Locate the cell with the specified text and output its [X, Y] center coordinate. 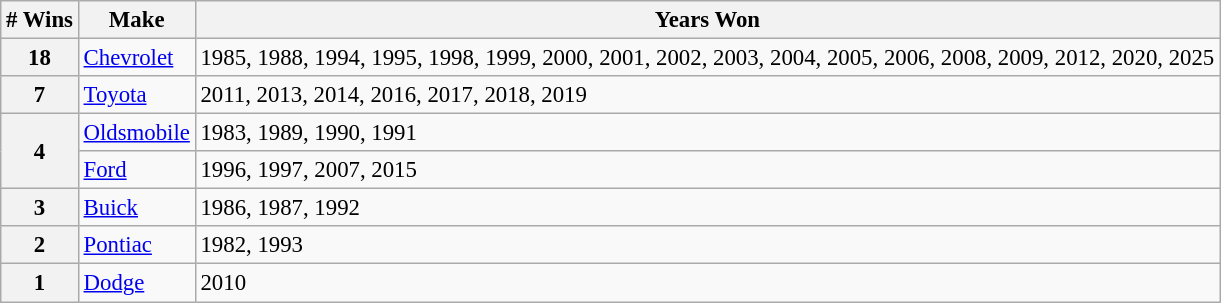
Dodge [136, 283]
2 [40, 245]
2011, 2013, 2014, 2016, 2017, 2018, 2019 [707, 95]
Buick [136, 208]
7 [40, 95]
1996, 1997, 2007, 2015 [707, 170]
1986, 1987, 1992 [707, 208]
Toyota [136, 95]
Pontiac [136, 245]
3 [40, 208]
18 [40, 58]
2010 [707, 283]
Ford [136, 170]
1985, 1988, 1994, 1995, 1998, 1999, 2000, 2001, 2002, 2003, 2004, 2005, 2006, 2008, 2009, 2012, 2020, 2025 [707, 58]
Make [136, 20]
1 [40, 283]
1982, 1993 [707, 245]
Years Won [707, 20]
1983, 1989, 1990, 1991 [707, 133]
Chevrolet [136, 58]
4 [40, 152]
# Wins [40, 20]
Oldsmobile [136, 133]
